Determine the [X, Y] coordinate at the center of the cell enclosing the given text.  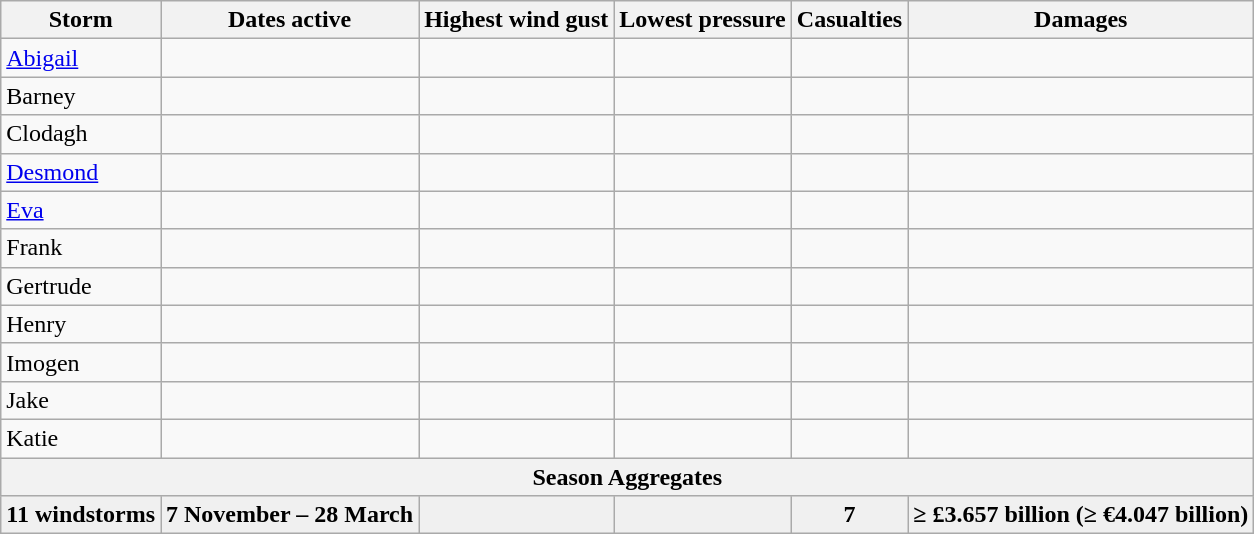
Frank [81, 248]
Desmond [81, 172]
11 windstorms [81, 515]
7 [849, 515]
Damages [1081, 20]
Season Aggregates [628, 477]
Eva [81, 210]
7 November – 28 March [289, 515]
Highest wind gust [516, 20]
≥ £3.657 billion (≥ €4.047 billion) [1081, 515]
Lowest pressure [703, 20]
Jake [81, 400]
Henry [81, 324]
Gertrude [81, 286]
Clodagh [81, 134]
Abigail [81, 58]
Barney [81, 96]
Casualties [849, 20]
Katie [81, 438]
Dates active [289, 20]
Imogen [81, 362]
Storm [81, 20]
